Output the (x, y) coordinate of the center of the cell containing the given text.  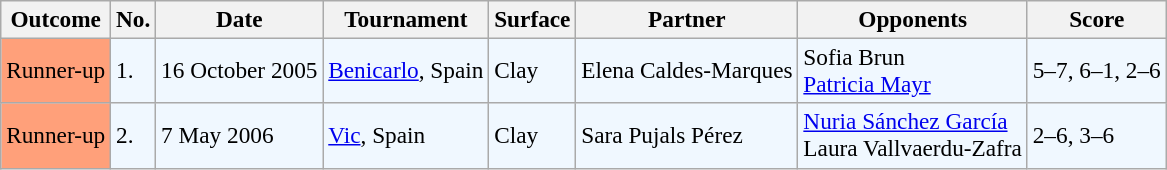
Outcome (56, 19)
Nuria Sánchez García Laura Vallvaerdu-Zafra (912, 136)
Opponents (912, 19)
Date (240, 19)
No. (134, 19)
Partner (687, 19)
Vic, Spain (406, 136)
Score (1096, 19)
7 May 2006 (240, 136)
2. (134, 136)
16 October 2005 (240, 70)
Surface (532, 19)
Benicarlo, Spain (406, 70)
Elena Caldes-Marques (687, 70)
1. (134, 70)
5–7, 6–1, 2–6 (1096, 70)
Sara Pujals Pérez (687, 136)
2–6, 3–6 (1096, 136)
Sofia Brun Patricia Mayr (912, 70)
Tournament (406, 19)
